Detect which cell encompasses the target text, then output its [X, Y] center coordinate. 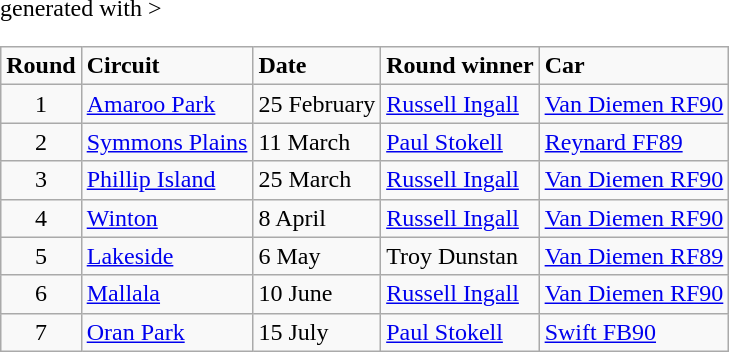
Amaroo Park [167, 104]
10 June [317, 294]
Date [317, 66]
Van Diemen RF89 [634, 256]
3 [41, 180]
Troy Dunstan [460, 256]
Mallala [167, 294]
Oran Park [167, 332]
6 [41, 294]
1 [41, 104]
8 April [317, 218]
7 [41, 332]
Round [41, 66]
6 May [317, 256]
25 February [317, 104]
Winton [167, 218]
Lakeside [167, 256]
Car [634, 66]
5 [41, 256]
2 [41, 142]
Phillip Island [167, 180]
25 March [317, 180]
11 March [317, 142]
Reynard FF89 [634, 142]
Symmons Plains [167, 142]
Round winner [460, 66]
Circuit [167, 66]
Swift FB90 [634, 332]
15 July [317, 332]
4 [41, 218]
